Capture the cell that displays the provided text and extract its (x, y) central coordinate. 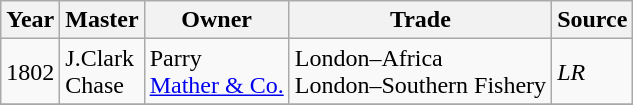
Year (30, 20)
ParryMather & Co. (216, 72)
1802 (30, 72)
Master (102, 20)
Source (592, 20)
London–AfricaLondon–Southern Fishery (420, 72)
Trade (420, 20)
J.ClarkChase (102, 72)
LR (592, 72)
Owner (216, 20)
